Capture the cell that displays the provided text and extract its (X, Y) central coordinate. 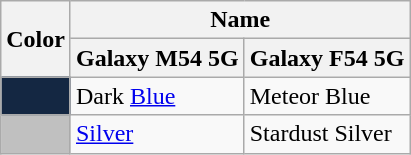
Galaxy F54 5G (327, 58)
Stardust Silver (327, 134)
Name (240, 20)
Silver (157, 134)
Galaxy M54 5G (157, 58)
Color (36, 39)
Meteor Blue (327, 96)
Dark Blue (157, 96)
